From the cell containing the given text, extract its center point as (X, Y) coordinate. 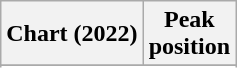
Peakposition (189, 34)
Chart (2022) (72, 34)
